Pinpoint the cell where the given text exists, returning its [x, y] midpoint coordinate. 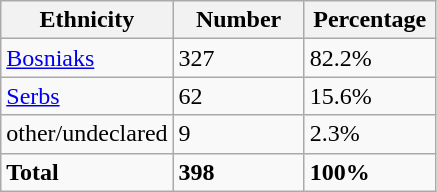
Number [238, 20]
Serbs [87, 96]
327 [238, 58]
398 [238, 172]
2.3% [370, 134]
Ethnicity [87, 20]
82.2% [370, 58]
Percentage [370, 20]
9 [238, 134]
Bosniaks [87, 58]
Total [87, 172]
other/undeclared [87, 134]
62 [238, 96]
15.6% [370, 96]
100% [370, 172]
